Provide the [x, y] coordinate of the cell's center where the given text is located.  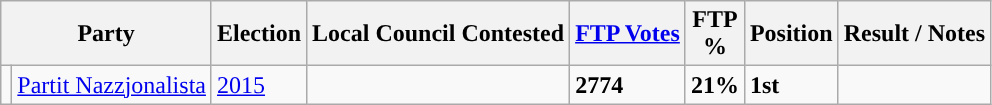
FTP Votes [628, 34]
Result / Notes [914, 34]
2015 [258, 85]
21% [714, 85]
1st [791, 85]
Party [106, 34]
2774 [628, 85]
Local Council Contested [438, 34]
Partit Nazzjonalista [112, 85]
FTP% [714, 34]
Election [258, 34]
Position [791, 34]
